Identify which cell holds the provided text, then report its (X, Y) central coordinate. 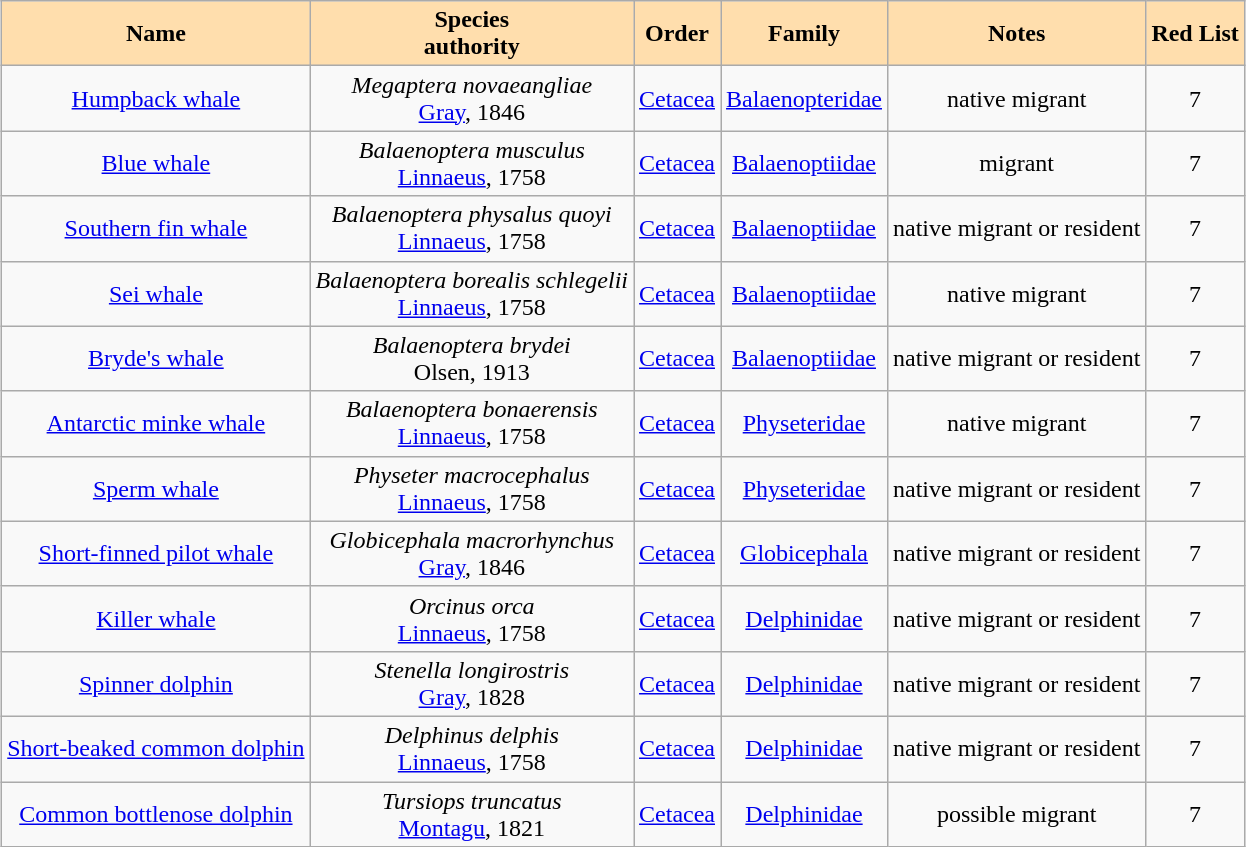
Blue whale (156, 164)
Bryde's whale (156, 358)
Notes (1017, 34)
Physeter macrocephalusLinnaeus, 1758 (472, 488)
Tursiops truncatusMontagu, 1821 (472, 814)
Globicephala macrorhynchusGray, 1846 (472, 554)
possible migrant (1017, 814)
Short-finned pilot whale (156, 554)
Common bottlenose dolphin (156, 814)
Megaptera novaeangliaeGray, 1846 (472, 98)
Short-beaked common dolphin (156, 748)
Balaenoptera musculusLinnaeus, 1758 (472, 164)
Balaenopteridae (804, 98)
Delphinus delphisLinnaeus, 1758 (472, 748)
Balaenoptera physalus quoyiLinnaeus, 1758 (472, 228)
Sperm whale (156, 488)
Order (678, 34)
Balaenoptera bonaerensisLinnaeus, 1758 (472, 424)
Killer whale (156, 618)
Name (156, 34)
Family (804, 34)
Red List (1195, 34)
Humpback whale (156, 98)
Orcinus orcaLinnaeus, 1758 (472, 618)
Globicephala (804, 554)
migrant (1017, 164)
Southern fin whale (156, 228)
Sei whale (156, 294)
Antarctic minke whale (156, 424)
Balaenoptera borealis schlegeliiLinnaeus, 1758 (472, 294)
Balaenoptera brydeiOlsen, 1913 (472, 358)
Spinner dolphin (156, 684)
Stenella longirostrisGray, 1828 (472, 684)
Speciesauthority (472, 34)
